Identify which cell holds the provided text, then report its (X, Y) central coordinate. 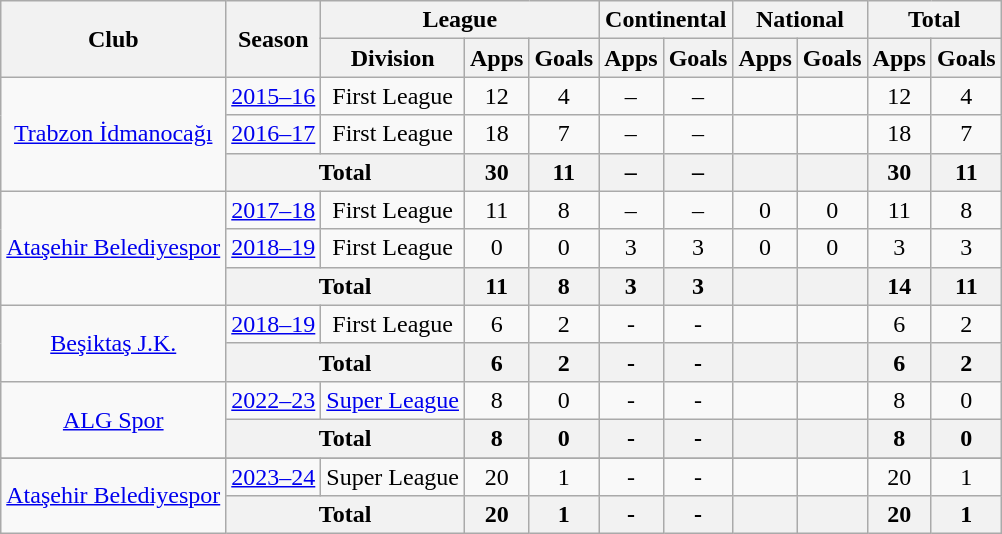
2023–24 (274, 477)
ALG Spor (114, 419)
National (800, 20)
Division (393, 58)
Trabzon İdmanocağı (114, 134)
Beşiktaş J.K. (114, 343)
2022–23 (274, 400)
2017–18 (274, 210)
Club (114, 39)
League (460, 20)
2015–16 (274, 96)
Season (274, 39)
2016–17 (274, 134)
14 (899, 286)
Continental (666, 20)
